Scan for the cell matching the given text and deliver its (X, Y) coordinate at center. 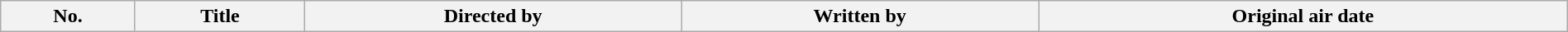
No. (68, 16)
Original air date (1303, 16)
Directed by (493, 16)
Written by (860, 16)
Title (220, 16)
